For the text-containing cell, return its midpoint in [x, y] coordinate format. 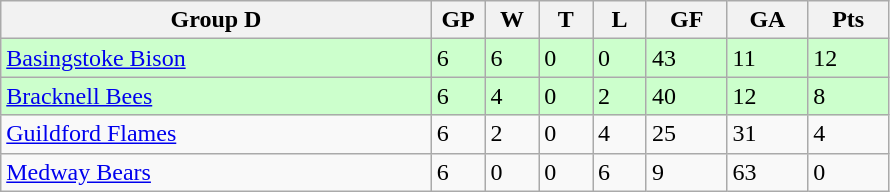
GA [768, 20]
9 [686, 172]
Medway Bears [216, 172]
L [620, 20]
8 [848, 96]
T [566, 20]
Guildford Flames [216, 134]
25 [686, 134]
11 [768, 58]
63 [768, 172]
43 [686, 58]
GF [686, 20]
Bracknell Bees [216, 96]
GP [458, 20]
Group D [216, 20]
40 [686, 96]
Basingstoke Bison [216, 58]
W [512, 20]
31 [768, 134]
Pts [848, 20]
